Determine the [x, y] coordinate at the center of the cell enclosing the given text.  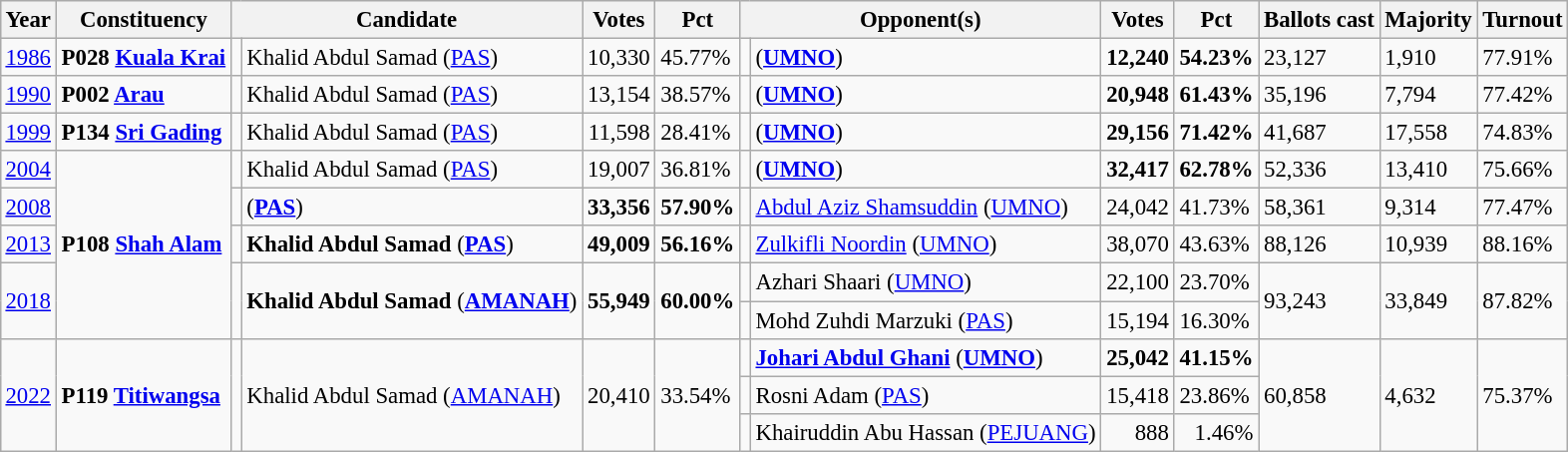
54.23% [1217, 57]
2008 [28, 208]
38,070 [1137, 244]
2013 [28, 244]
Azhari Shaari (UMNO) [926, 282]
16.30% [1217, 320]
P028 Kuala Krai [144, 57]
62.78% [1217, 170]
77.47% [1522, 208]
Year [28, 20]
75.37% [1522, 395]
29,156 [1137, 133]
35,196 [1319, 95]
888 [1137, 432]
Mohd Zuhdi Marzuki (PAS) [926, 320]
22,100 [1137, 282]
P002 Arau [144, 95]
Opponent(s) [921, 20]
Rosni Adam (PAS) [926, 395]
38.57% [698, 95]
Zulkifli Noordin (UMNO) [926, 244]
88.16% [1522, 244]
60,858 [1319, 395]
10,939 [1428, 244]
74.83% [1522, 133]
55,949 [618, 301]
77.91% [1522, 57]
(PAS) [412, 208]
Johari Abdul Ghani (UMNO) [926, 357]
60.00% [698, 301]
75.66% [1522, 170]
13,410 [1428, 170]
12,240 [1137, 57]
57.90% [698, 208]
19,007 [618, 170]
Turnout [1522, 20]
36.81% [698, 170]
7,794 [1428, 95]
13,154 [618, 95]
33.54% [698, 395]
33,356 [618, 208]
15,418 [1137, 395]
88,126 [1319, 244]
41.15% [1217, 357]
23.86% [1217, 395]
61.43% [1217, 95]
P134 Sri Gading [144, 133]
P119 Titiwangsa [144, 395]
49,009 [618, 244]
87.82% [1522, 301]
2004 [28, 170]
15,194 [1137, 320]
25,042 [1137, 357]
45.77% [698, 57]
1986 [28, 57]
9,314 [1428, 208]
Abdul Aziz Shamsuddin (UMNO) [926, 208]
43.63% [1217, 244]
20,410 [618, 395]
20,948 [1137, 95]
1999 [28, 133]
Constituency [144, 20]
77.42% [1522, 95]
24,042 [1137, 208]
41.73% [1217, 208]
4,632 [1428, 395]
10,330 [618, 57]
P108 Shah Alam [144, 244]
23,127 [1319, 57]
56.16% [698, 244]
Khairuddin Abu Hassan (PEJUANG) [926, 432]
93,243 [1319, 301]
17,558 [1428, 133]
1990 [28, 95]
71.42% [1217, 133]
Majority [1428, 20]
Ballots cast [1319, 20]
2018 [28, 301]
58,361 [1319, 208]
Candidate [406, 20]
52,336 [1319, 170]
2022 [28, 395]
28.41% [698, 133]
1.46% [1217, 432]
41,687 [1319, 133]
23.70% [1217, 282]
32,417 [1137, 170]
1,910 [1428, 57]
33,849 [1428, 301]
11,598 [618, 133]
